Locate the cell with the specified text and output its (X, Y) center coordinate. 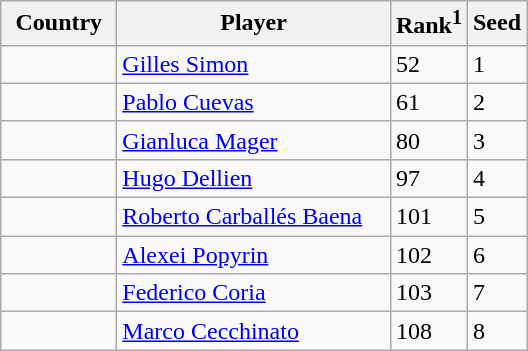
Federico Coria (254, 293)
8 (496, 331)
1 (496, 64)
4 (496, 178)
Gilles Simon (254, 64)
Gianluca Mager (254, 140)
52 (428, 64)
7 (496, 293)
Hugo Dellien (254, 178)
Player (254, 24)
Pablo Cuevas (254, 102)
Country (59, 24)
Roberto Carballés Baena (254, 217)
2 (496, 102)
5 (496, 217)
Seed (496, 24)
61 (428, 102)
103 (428, 293)
102 (428, 255)
3 (496, 140)
101 (428, 217)
6 (496, 255)
97 (428, 178)
Rank1 (428, 24)
108 (428, 331)
Marco Cecchinato (254, 331)
Alexei Popyrin (254, 255)
80 (428, 140)
